Determine the [x, y] coordinate at the center of the cell enclosing the given text.  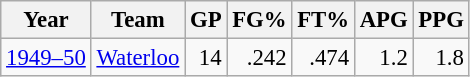
Year [46, 20]
.242 [260, 58]
FG% [260, 20]
1.8 [441, 58]
PPG [441, 20]
Waterloo [138, 58]
APG [384, 20]
GP [206, 20]
FT% [324, 20]
Team [138, 20]
.474 [324, 58]
1949–50 [46, 58]
1.2 [384, 58]
14 [206, 58]
